Locate the cell with the specified text and output its [X, Y] center coordinate. 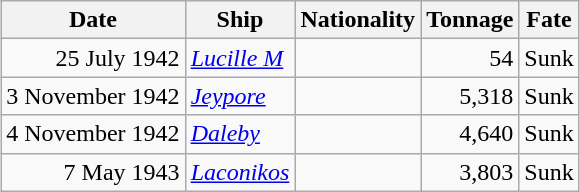
3 November 1942 [93, 96]
Ship [240, 20]
Jeypore [240, 96]
54 [470, 58]
Laconikos [240, 172]
7 May 1943 [93, 172]
3,803 [470, 172]
25 July 1942 [93, 58]
Tonnage [470, 20]
Lucille M [240, 58]
5,318 [470, 96]
Fate [549, 20]
Nationality [358, 20]
Date [93, 20]
4 November 1942 [93, 134]
Daleby [240, 134]
4,640 [470, 134]
